Pinpoint the cell where the given text exists, returning its (X, Y) midpoint coordinate. 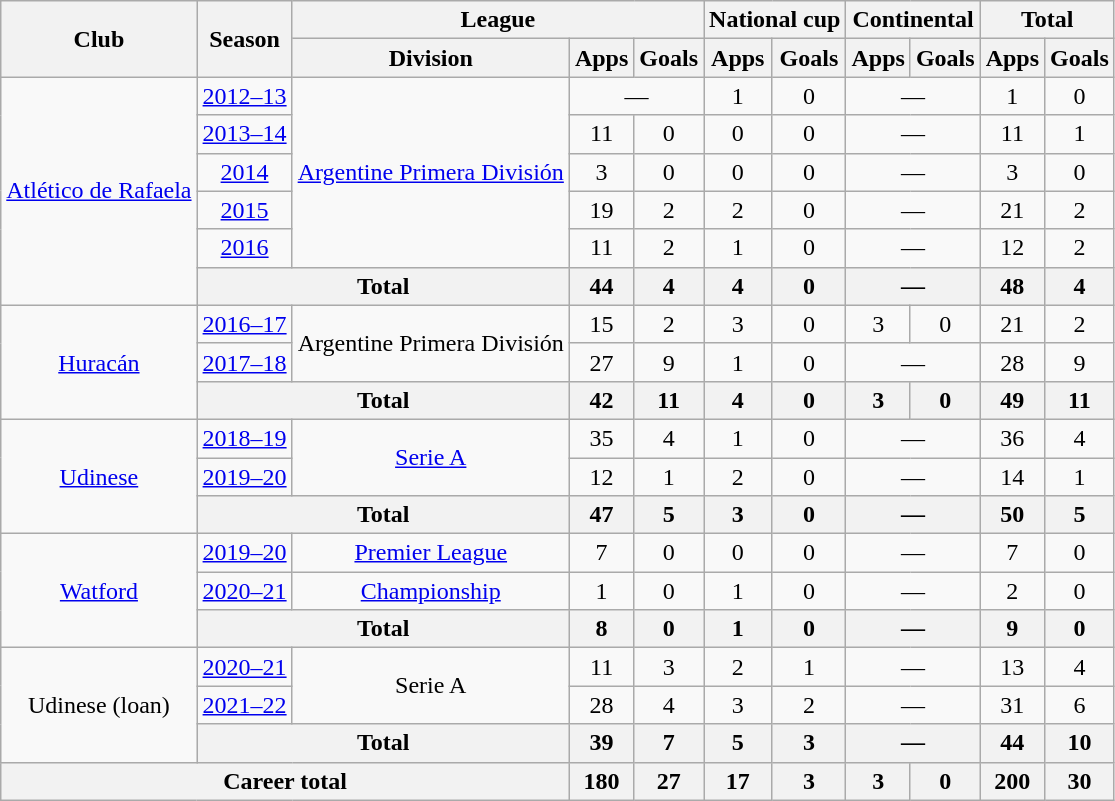
2017–18 (244, 362)
47 (601, 515)
Udinese (loan) (99, 705)
30 (1080, 781)
Udinese (99, 476)
Division (430, 58)
2015 (244, 210)
8 (601, 629)
2018–19 (244, 438)
15 (601, 324)
Watford (99, 591)
League (498, 20)
36 (1012, 438)
14 (1012, 477)
Atlético de Rafaela (99, 191)
42 (601, 400)
2014 (244, 172)
2021–22 (244, 705)
Premier League (430, 553)
39 (601, 743)
35 (601, 438)
48 (1012, 286)
31 (1012, 705)
2013–14 (244, 134)
2016–17 (244, 324)
2016 (244, 248)
19 (601, 210)
50 (1012, 515)
Season (244, 39)
13 (1012, 667)
10 (1080, 743)
200 (1012, 781)
National cup (775, 20)
Continental (913, 20)
49 (1012, 400)
Huracán (99, 362)
Club (99, 39)
Championship (430, 591)
2012–13 (244, 96)
Career total (286, 781)
17 (738, 781)
180 (601, 781)
6 (1080, 705)
